Return (x, y) of the center of cell containing provided text 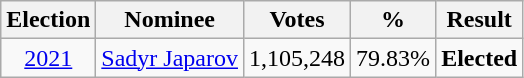
% (394, 20)
Election (48, 20)
Elected (480, 58)
79.83% (394, 58)
Nominee (170, 20)
Sadyr Japarov (170, 58)
Result (480, 20)
Votes (298, 20)
2021 (48, 58)
1,105,248 (298, 58)
